Output the [x, y] coordinate of the center of the cell containing the given text.  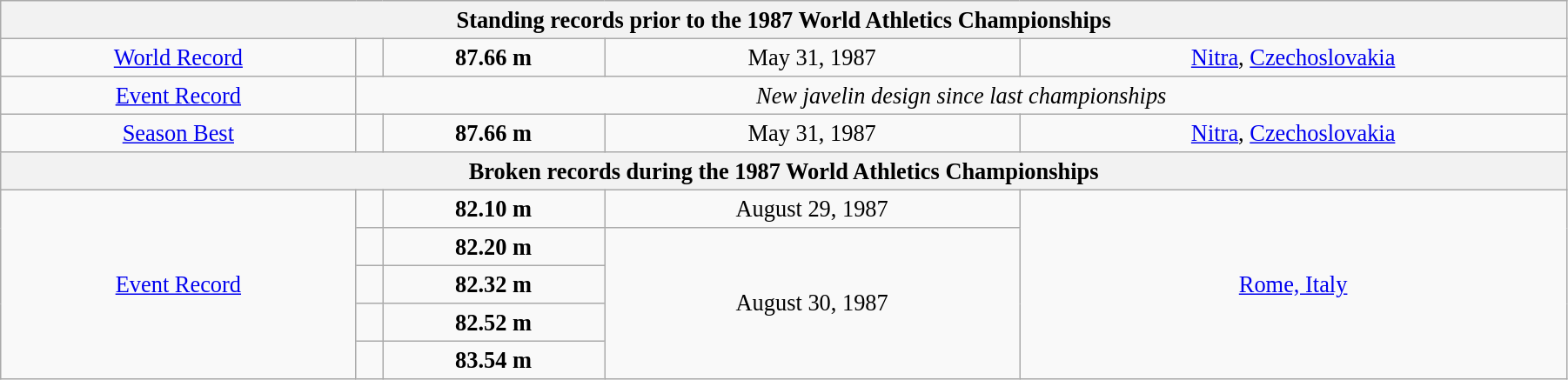
Broken records during the 1987 World Athletics Championships [784, 171]
82.32 m [494, 284]
83.54 m [494, 360]
August 29, 1987 [811, 209]
82.20 m [494, 247]
82.10 m [494, 209]
Standing records prior to the 1987 World Athletics Championships [784, 19]
Rome, Italy [1293, 284]
82.52 m [494, 323]
World Record [178, 57]
New javelin design since last championships [961, 95]
August 30, 1987 [811, 303]
Season Best [178, 133]
